Determine the (X, Y) coordinate at the center of the cell enclosing the given text.  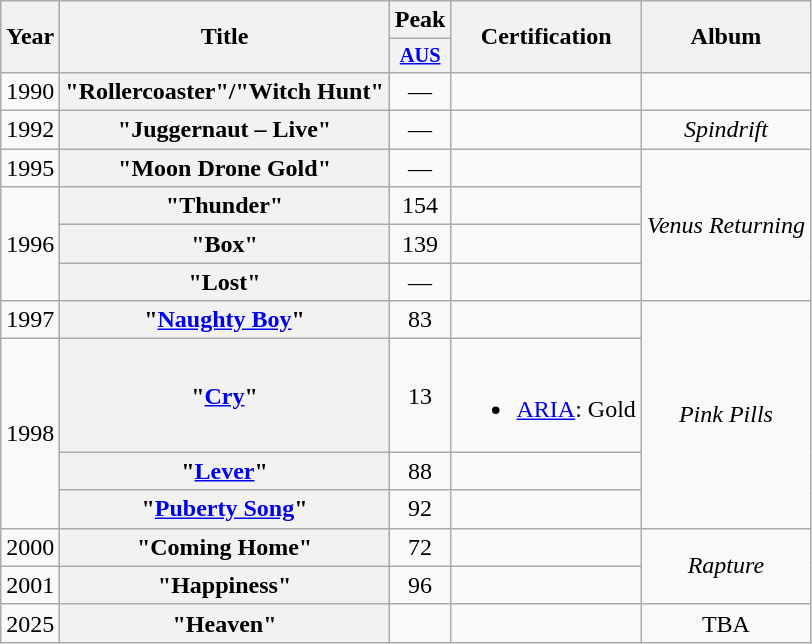
"Thunder" (224, 206)
139 (420, 244)
1992 (30, 130)
Pink Pills (726, 414)
Album (726, 37)
72 (420, 547)
Title (224, 37)
1990 (30, 91)
2001 (30, 585)
92 (420, 509)
1997 (30, 320)
Venus Returning (726, 225)
13 (420, 396)
Rapture (726, 566)
"Rollercoaster"/"Witch Hunt" (224, 91)
154 (420, 206)
"Lost" (224, 282)
"Heaven" (224, 623)
1995 (30, 168)
Certification (546, 37)
2025 (30, 623)
"Cry" (224, 396)
1998 (30, 434)
96 (420, 585)
Year (30, 37)
"Puberty Song" (224, 509)
TBA (726, 623)
88 (420, 471)
ARIA: Gold (546, 396)
1996 (30, 244)
83 (420, 320)
"Happiness" (224, 585)
"Naughty Boy" (224, 320)
"Coming Home" (224, 547)
"Juggernaut – Live" (224, 130)
"Moon Drone Gold" (224, 168)
Peak (420, 20)
Spindrift (726, 130)
"Lever" (224, 471)
AUS (420, 56)
2000 (30, 547)
"Box" (224, 244)
